For the text-containing cell, return its midpoint in (x, y) coordinate format. 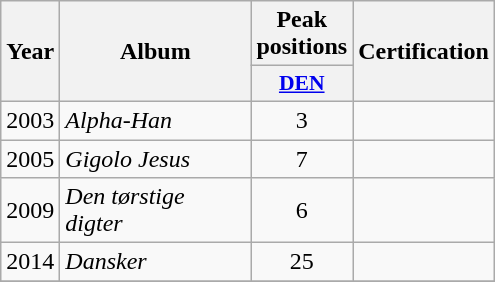
2014 (30, 262)
2009 (30, 210)
7 (302, 159)
25 (302, 262)
Dansker (156, 262)
Album (156, 52)
Gigolo Jesus (156, 159)
Alpha-Han (156, 120)
Peak positions (302, 34)
6 (302, 210)
2005 (30, 159)
Certification (424, 52)
2003 (30, 120)
3 (302, 120)
Year (30, 52)
Den tørstige digter (156, 210)
DEN (302, 84)
